Determine the (x, y) coordinate at the center of the cell enclosing the given text.  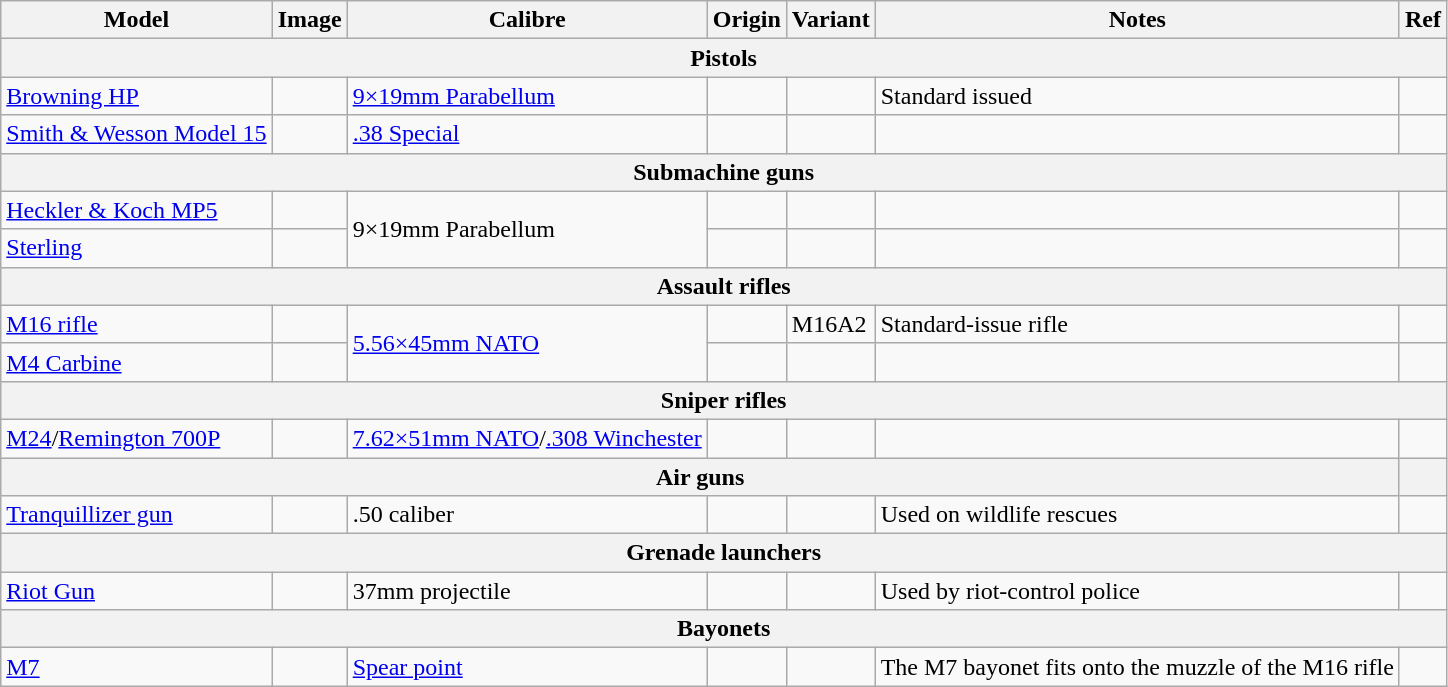
Variant (830, 20)
Assault rifles (724, 286)
Sniper rifles (724, 400)
5.56×45mm NATO (527, 343)
Ref (1422, 20)
Bayonets (724, 629)
M16A2 (830, 324)
Submachine guns (724, 172)
Origin (746, 20)
Sterling (136, 248)
M16 rifle (136, 324)
Model (136, 20)
The M7 bayonet fits onto the muzzle of the M16 rifle (1137, 667)
Calibre (527, 20)
Browning HP (136, 96)
Pistols (724, 58)
M24/Remington 700P (136, 438)
Used on wildlife rescues (1137, 515)
.50 caliber (527, 515)
Standard issued (1137, 96)
Heckler & Koch MP5 (136, 210)
Smith & Wesson Model 15 (136, 134)
Grenade launchers (724, 553)
Image (310, 20)
Spear point (527, 667)
M4 Carbine (136, 362)
.38 Special (527, 134)
7.62×51mm NATO/.308 Winchester (527, 438)
Tranquillizer gun (136, 515)
Standard-issue rifle (1137, 324)
37mm projectile (527, 591)
Riot Gun (136, 591)
M7 (136, 667)
Used by riot-control police (1137, 591)
Notes (1137, 20)
Air guns (700, 477)
